Extract the [X, Y] coordinate from the center of the cell holding the provided text.  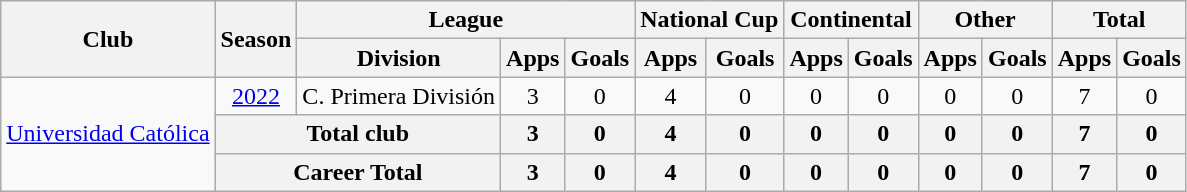
2022 [256, 96]
Other [985, 20]
Career Total [358, 172]
Total club [358, 134]
Division [399, 58]
National Cup [710, 20]
C. Primera División [399, 96]
Continental [851, 20]
League [466, 20]
Club [108, 39]
Universidad Católica [108, 134]
Total [1119, 20]
Season [256, 39]
